Scan for the cell matching the given text and deliver its [X, Y] coordinate at center. 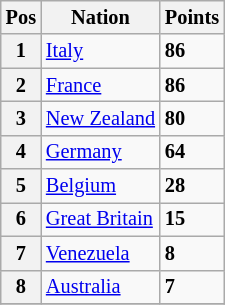
5 [21, 186]
80 [192, 118]
Points [192, 17]
Great Britain [100, 219]
4 [21, 152]
2 [21, 85]
1 [21, 51]
Italy [100, 51]
Nation [100, 17]
France [100, 85]
New Zealand [100, 118]
Australia [100, 287]
Belgium [100, 186]
Germany [100, 152]
Pos [21, 17]
Venezuela [100, 253]
6 [21, 219]
15 [192, 219]
64 [192, 152]
28 [192, 186]
3 [21, 118]
